Locate the cell with the specified text and output its [x, y] center coordinate. 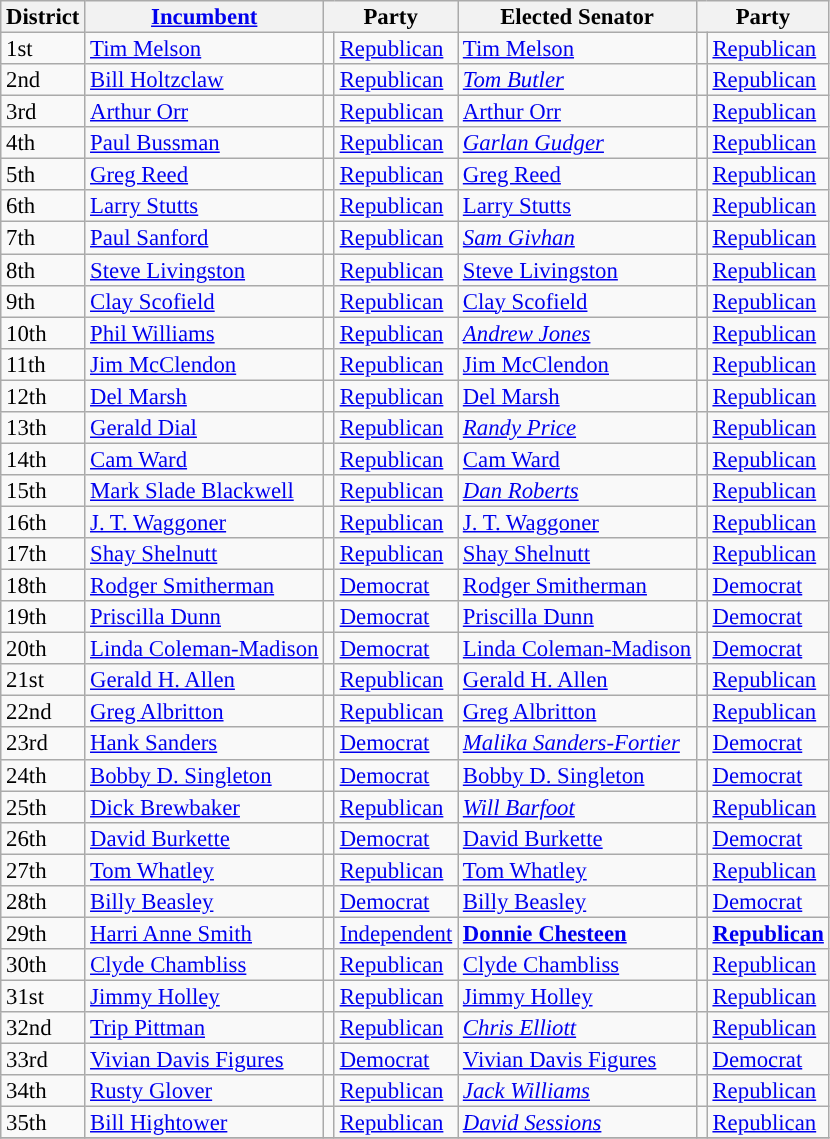
21st [43, 680]
20th [43, 649]
24th [43, 775]
Malika Sanders-Fortier [578, 744]
23rd [43, 744]
3rd [43, 112]
30th [43, 965]
10th [43, 333]
Randy Price [578, 428]
Dan Roberts [578, 491]
Jack Williams [578, 1091]
9th [43, 301]
5th [43, 175]
Phil Williams [204, 333]
District [43, 17]
19th [43, 617]
31st [43, 996]
Incumbent [204, 17]
15th [43, 491]
22nd [43, 712]
28th [43, 902]
Bill Holtzclaw [204, 80]
2nd [43, 80]
6th [43, 206]
Sam Givhan [578, 238]
Tom Butler [578, 80]
18th [43, 586]
13th [43, 428]
14th [43, 459]
8th [43, 270]
Mark Slade Blackwell [204, 491]
Gerald Dial [204, 428]
Donnie Chesteen [578, 933]
29th [43, 933]
Will Barfoot [578, 807]
Elected Senator [578, 17]
16th [43, 522]
Paul Bussman [204, 143]
4th [43, 143]
David Sessions [578, 1123]
Hank Sanders [204, 744]
Independent [396, 933]
27th [43, 870]
33rd [43, 1060]
25th [43, 807]
Garlan Gudger [578, 143]
Rusty Glover [204, 1091]
34th [43, 1091]
32nd [43, 1028]
Bill Hightower [204, 1123]
11th [43, 364]
Dick Brewbaker [204, 807]
7th [43, 238]
Paul Sanford [204, 238]
35th [43, 1123]
Chris Elliott [578, 1028]
Andrew Jones [578, 333]
1st [43, 49]
Trip Pittman [204, 1028]
17th [43, 554]
26th [43, 838]
12th [43, 396]
Harri Anne Smith [204, 933]
